Determine the [x, y] coordinate at the center of the cell enclosing the given text.  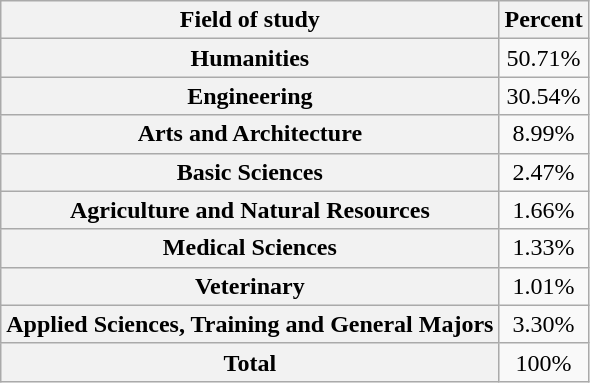
Arts and Architecture [250, 134]
Percent [544, 20]
2.47% [544, 172]
1.33% [544, 248]
Veterinary [250, 286]
Applied Sciences, Training and General Majors [250, 324]
30.54% [544, 96]
Field of study [250, 20]
Medical Sciences [250, 248]
Total [250, 362]
Humanities [250, 58]
Agriculture and Natural Resources [250, 210]
1.01% [544, 286]
3.30% [544, 324]
Basic Sciences [250, 172]
8.99% [544, 134]
1.66% [544, 210]
50.71% [544, 58]
Engineering [250, 96]
100% [544, 362]
